Provide the [x, y] coordinate of the cell's center where the given text is located.  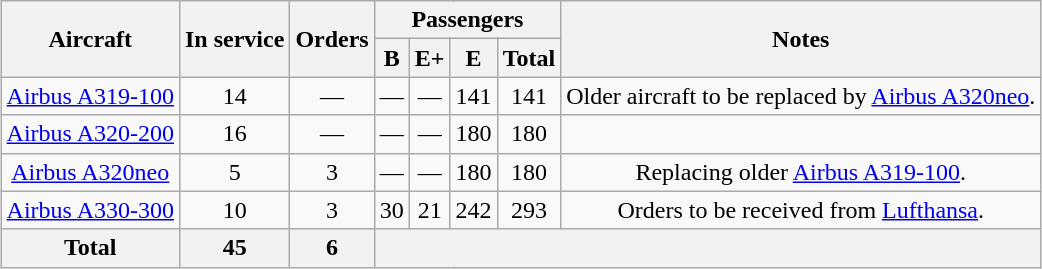
Airbus A319-100 [90, 96]
Airbus A320-200 [90, 134]
10 [234, 210]
Orders [332, 39]
21 [430, 210]
5 [234, 172]
Older aircraft to be replaced by Airbus A320neo. [801, 96]
E [474, 58]
In service [234, 39]
293 [529, 210]
E+ [430, 58]
Orders to be received from Lufthansa. [801, 210]
B [392, 58]
6 [332, 248]
Airbus A330-300 [90, 210]
Replacing older Airbus A319-100. [801, 172]
Aircraft [90, 39]
Passengers [467, 20]
Notes [801, 39]
14 [234, 96]
16 [234, 134]
242 [474, 210]
30 [392, 210]
Airbus A320neo [90, 172]
45 [234, 248]
